Search for the cell housing the specified text and yield its (X, Y) center coordinate. 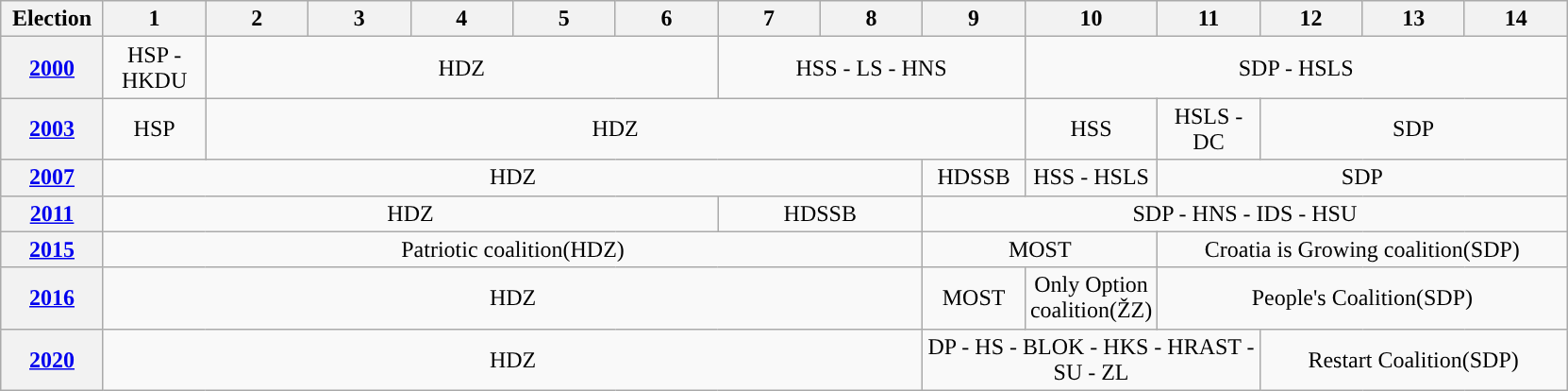
11 (1209, 19)
7 (770, 19)
2003 (53, 128)
6 (666, 19)
SDP - HNS - IDS - HSU (1245, 213)
2011 (53, 213)
2015 (53, 249)
2007 (53, 178)
5 (564, 19)
HSS - HSLS (1091, 178)
SDP - HSLS (1296, 68)
3 (359, 19)
HSLS - DC (1209, 128)
2020 (53, 359)
1 (155, 19)
10 (1091, 19)
8 (872, 19)
HSP (155, 128)
HSS - LS - HNS (872, 68)
Only Option coalition(ŽZ) (1091, 298)
2000 (53, 68)
HSP - HKDU (155, 68)
Patriotic coalition(HDZ) (512, 249)
12 (1311, 19)
Election (53, 19)
HSS (1091, 128)
14 (1515, 19)
2016 (53, 298)
People's Coalition(SDP) (1362, 298)
9 (974, 19)
Restart Coalition(SDP) (1413, 359)
4 (462, 19)
2 (257, 19)
Croatia is Growing coalition(SDP) (1362, 249)
13 (1413, 19)
DP - HS - BLOK - HKS - HRAST - SU - ZL (1091, 359)
